Search for the cell housing the specified text and yield its [X, Y] center coordinate. 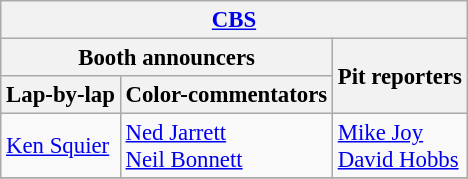
Ken Squier [60, 146]
CBS [234, 20]
Pit reporters [400, 76]
Color-commentators [226, 95]
Booth announcers [167, 58]
Mike Joy David Hobbs [400, 146]
Ned Jarrett Neil Bonnett [226, 146]
Lap-by-lap [60, 95]
